Scan for the cell matching the given text and deliver its (X, Y) coordinate at center. 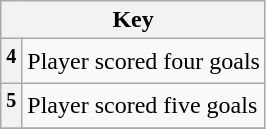
5 (12, 106)
4 (12, 62)
Player scored four goals (144, 62)
Player scored five goals (144, 106)
Key (134, 20)
